Provide the (x, y) coordinate of the cell's center where the given text is located.  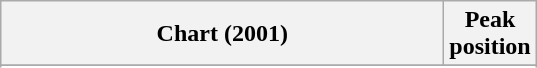
Chart (2001) (222, 34)
Peakposition (490, 34)
